For the text-containing cell, return its midpoint in (X, Y) coordinate format. 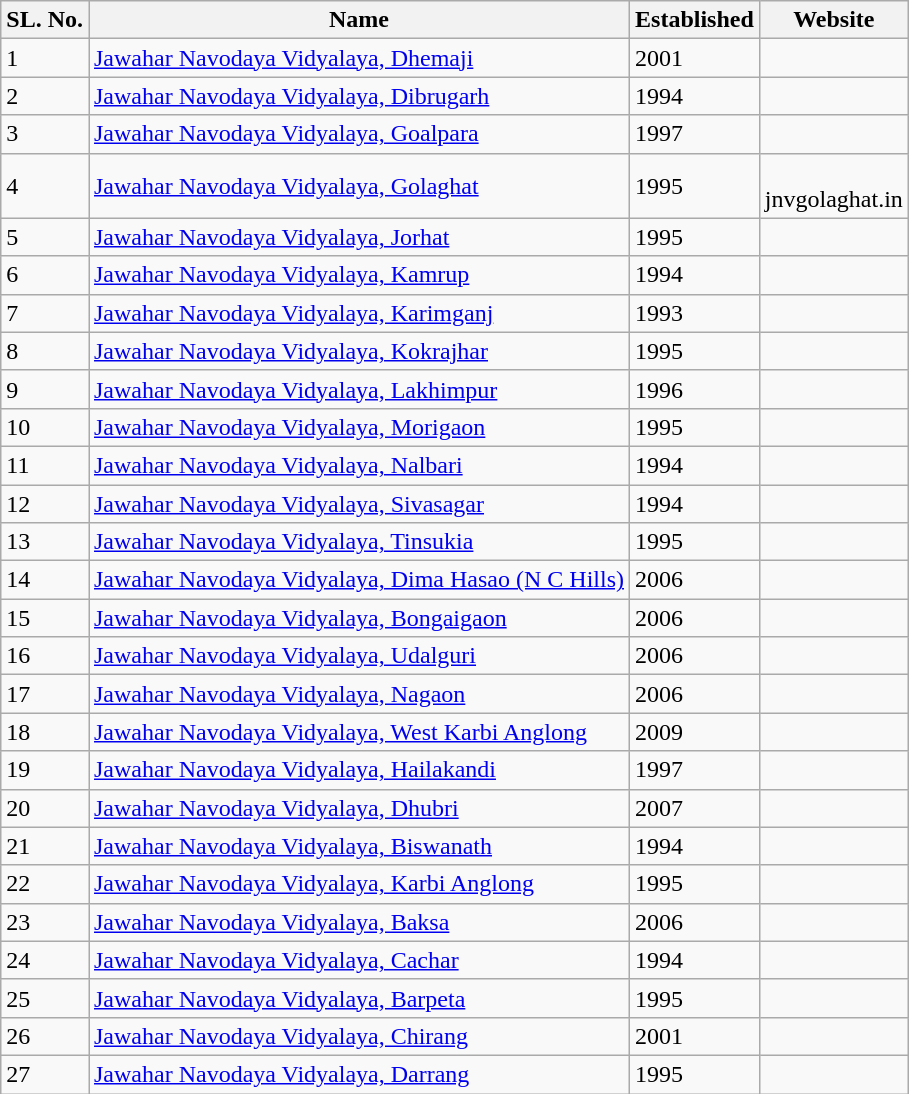
2007 (695, 808)
8 (45, 351)
5 (45, 237)
2009 (695, 732)
11 (45, 465)
3 (45, 134)
Jawahar Navodaya Vidyalaya, Baksa (358, 922)
21 (45, 846)
Jawahar Navodaya Vidyalaya, Cachar (358, 960)
27 (45, 1074)
Jawahar Navodaya Vidyalaya, Kamrup (358, 275)
2 (45, 96)
Jawahar Navodaya Vidyalaya, Tinsukia (358, 542)
Jawahar Navodaya Vidyalaya, Sivasagar (358, 503)
Jawahar Navodaya Vidyalaya, Nagaon (358, 694)
1 (45, 58)
Jawahar Navodaya Vidyalaya, Bongaigaon (358, 618)
17 (45, 694)
26 (45, 1036)
Name (358, 20)
6 (45, 275)
16 (45, 656)
Jawahar Navodaya Vidyalaya, Dhemaji (358, 58)
Jawahar Navodaya Vidyalaya, Goalpara (358, 134)
Jawahar Navodaya Vidyalaya, Nalbari (358, 465)
Jawahar Navodaya Vidyalaya, Karimganj (358, 313)
Jawahar Navodaya Vidyalaya, Chirang (358, 1036)
20 (45, 808)
18 (45, 732)
Jawahar Navodaya Vidyalaya, Lakhimpur (358, 389)
Website (834, 20)
22 (45, 884)
Jawahar Navodaya Vidyalaya, Morigaon (358, 427)
23 (45, 922)
Jawahar Navodaya Vidyalaya, Biswanath (358, 846)
Established (695, 20)
Jawahar Navodaya Vidyalaya, Dima Hasao (N C Hills) (358, 580)
4 (45, 186)
Jawahar Navodaya Vidyalaya, Barpeta (358, 998)
9 (45, 389)
25 (45, 998)
19 (45, 770)
Jawahar Navodaya Vidyalaya, West Karbi Anglong (358, 732)
jnvgolaghat.in (834, 186)
15 (45, 618)
Jawahar Navodaya Vidyalaya, Dibrugarh (358, 96)
Jawahar Navodaya Vidyalaya, Karbi Anglong (358, 884)
Jawahar Navodaya Vidyalaya, Kokrajhar (358, 351)
Jawahar Navodaya Vidyalaya, Darrang (358, 1074)
12 (45, 503)
Jawahar Navodaya Vidyalaya, Udalguri (358, 656)
1993 (695, 313)
14 (45, 580)
SL. No. (45, 20)
1996 (695, 389)
10 (45, 427)
Jawahar Navodaya Vidyalaya, Hailakandi (358, 770)
Jawahar Navodaya Vidyalaya, Jorhat (358, 237)
13 (45, 542)
7 (45, 313)
24 (45, 960)
Jawahar Navodaya Vidyalaya, Dhubri (358, 808)
Jawahar Navodaya Vidyalaya, Golaghat (358, 186)
